Return the [X, Y] coordinate for the center point of the cell that contains the specified text.  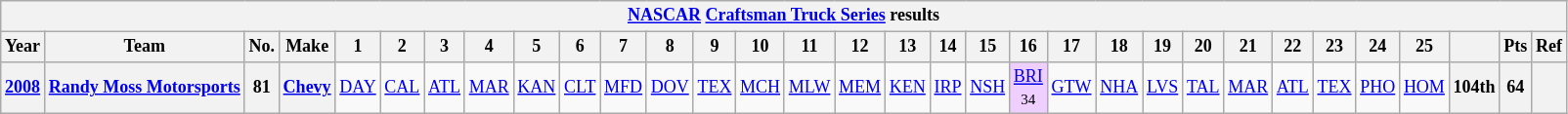
4 [489, 47]
104th [1474, 88]
Chevy [307, 88]
9 [715, 47]
12 [860, 47]
16 [1028, 47]
MCH [761, 88]
CLT [581, 88]
GTW [1071, 88]
MEM [860, 88]
25 [1425, 47]
15 [987, 47]
19 [1163, 47]
24 [1378, 47]
NASCAR Craftsman Truck Series results [784, 16]
18 [1119, 47]
2008 [23, 88]
Make [307, 47]
Year [23, 47]
BRI34 [1028, 88]
20 [1203, 47]
HOM [1425, 88]
3 [445, 47]
MLW [809, 88]
21 [1248, 47]
17 [1071, 47]
64 [1515, 88]
PHO [1378, 88]
Team [145, 47]
NSH [987, 88]
7 [624, 47]
DAY [358, 88]
MFD [624, 88]
LVS [1163, 88]
TAL [1203, 88]
81 [262, 88]
Ref [1549, 47]
13 [907, 47]
CAL [403, 88]
22 [1293, 47]
8 [670, 47]
KAN [537, 88]
14 [948, 47]
IRP [948, 88]
2 [403, 47]
Randy Moss Motorsports [145, 88]
6 [581, 47]
11 [809, 47]
5 [537, 47]
KEN [907, 88]
Pts [1515, 47]
NHA [1119, 88]
23 [1334, 47]
10 [761, 47]
No. [262, 47]
DOV [670, 88]
1 [358, 47]
